From the cell containing the given text, extract its center point as [X, Y] coordinate. 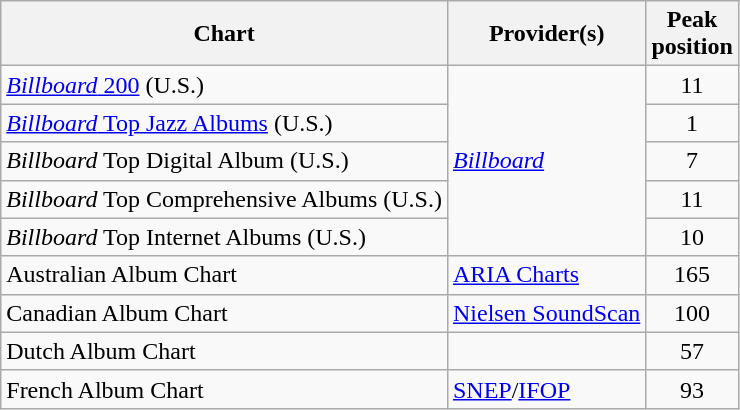
Billboard Top Internet Albums (U.S.) [224, 237]
10 [692, 237]
Billboard 200 (U.S.) [224, 85]
Australian Album Chart [224, 275]
French Album Chart [224, 389]
Billboard [546, 161]
Billboard Top Comprehensive Albums (U.S.) [224, 199]
165 [692, 275]
SNEP/IFOP [546, 389]
93 [692, 389]
Dutch Album Chart [224, 351]
100 [692, 313]
Nielsen SoundScan [546, 313]
57 [692, 351]
Peakposition [692, 34]
Chart [224, 34]
Billboard Top Jazz Albums (U.S.) [224, 123]
Provider(s) [546, 34]
ARIA Charts [546, 275]
Billboard Top Digital Album (U.S.) [224, 161]
7 [692, 161]
1 [692, 123]
Canadian Album Chart [224, 313]
